Locate the cell with the specified text and output its [x, y] center coordinate. 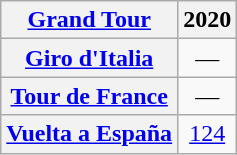
Giro d'Italia [90, 58]
Vuelta a España [90, 134]
124 [208, 134]
Tour de France [90, 96]
2020 [208, 20]
Grand Tour [90, 20]
